Detect which cell encompasses the target text, then output its (X, Y) center coordinate. 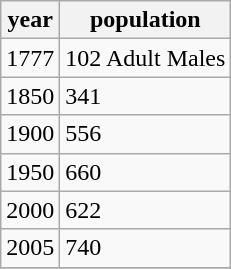
population (146, 20)
1777 (30, 58)
102 Adult Males (146, 58)
1850 (30, 96)
2005 (30, 248)
2000 (30, 210)
740 (146, 248)
622 (146, 210)
year (30, 20)
556 (146, 134)
341 (146, 96)
1950 (30, 172)
660 (146, 172)
1900 (30, 134)
